Provide the (X, Y) coordinate of the cell's center where the given text is located.  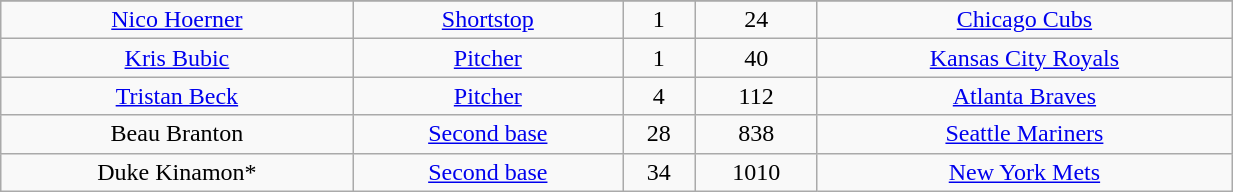
Beau Branton (177, 134)
34 (659, 172)
Kansas City Royals (1024, 58)
Duke Kinamon* (177, 172)
Seattle Mariners (1024, 134)
Shortstop (488, 20)
28 (659, 134)
1010 (756, 172)
Tristan Beck (177, 96)
4 (659, 96)
Kris Bubic (177, 58)
Chicago Cubs (1024, 20)
40 (756, 58)
Nico Hoerner (177, 20)
24 (756, 20)
112 (756, 96)
Atlanta Braves (1024, 96)
838 (756, 134)
New York Mets (1024, 172)
